Extract the (X, Y) coordinate from the center of the cell holding the provided text.  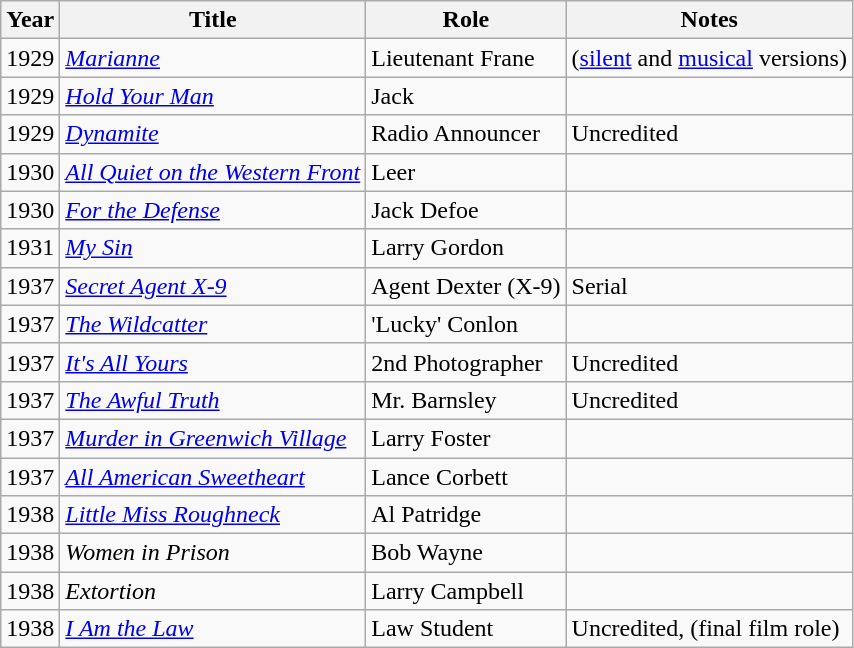
Lieutenant Frane (466, 58)
Murder in Greenwich Village (213, 438)
Little Miss Roughneck (213, 515)
Larry Gordon (466, 248)
Secret Agent X-9 (213, 286)
All Quiet on the Western Front (213, 172)
Marianne (213, 58)
Extortion (213, 591)
All American Sweetheart (213, 477)
1931 (30, 248)
It's All Yours (213, 362)
Title (213, 20)
My Sin (213, 248)
Mr. Barnsley (466, 400)
The Wildcatter (213, 324)
Lance Corbett (466, 477)
2nd Photographer (466, 362)
Uncredited, (final film role) (709, 629)
Jack (466, 96)
Dynamite (213, 134)
Bob Wayne (466, 553)
For the Defense (213, 210)
Jack Defoe (466, 210)
The Awful Truth (213, 400)
Al Patridge (466, 515)
Year (30, 20)
I Am the Law (213, 629)
Role (466, 20)
Agent Dexter (X-9) (466, 286)
Notes (709, 20)
Larry Campbell (466, 591)
(silent and musical versions) (709, 58)
'Lucky' Conlon (466, 324)
Leer (466, 172)
Hold Your Man (213, 96)
Law Student (466, 629)
Larry Foster (466, 438)
Radio Announcer (466, 134)
Serial (709, 286)
Women in Prison (213, 553)
